For the text-containing cell, return its midpoint in [X, Y] coordinate format. 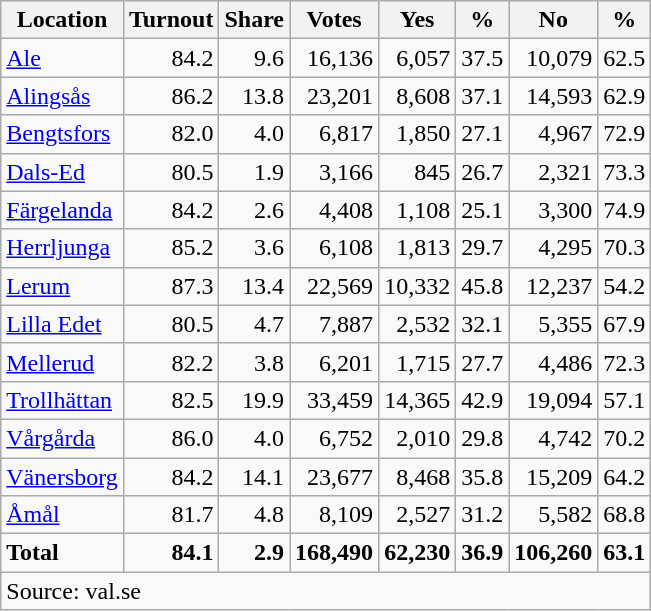
15,209 [554, 477]
Lilla Edet [62, 324]
67.9 [624, 324]
1.9 [254, 172]
45.8 [482, 286]
2,010 [418, 438]
Trollhättan [62, 400]
62.5 [624, 58]
13.8 [254, 96]
8,608 [418, 96]
Share [254, 20]
12,237 [554, 286]
106,260 [554, 553]
7,887 [334, 324]
Mellerud [62, 362]
9.6 [254, 58]
54.2 [624, 286]
25.1 [482, 210]
2.6 [254, 210]
1,850 [418, 134]
2,321 [554, 172]
4.7 [254, 324]
4,295 [554, 248]
86.2 [171, 96]
62,230 [418, 553]
62.9 [624, 96]
845 [418, 172]
4,967 [554, 134]
23,677 [334, 477]
23,201 [334, 96]
73.3 [624, 172]
8,109 [334, 515]
4.8 [254, 515]
1,715 [418, 362]
32.1 [482, 324]
3.6 [254, 248]
57.1 [624, 400]
2,527 [418, 515]
31.2 [482, 515]
70.2 [624, 438]
Yes [418, 20]
3,300 [554, 210]
19,094 [554, 400]
82.2 [171, 362]
Färgelanda [62, 210]
14,365 [418, 400]
82.0 [171, 134]
72.3 [624, 362]
5,582 [554, 515]
84.1 [171, 553]
No [554, 20]
6,108 [334, 248]
33,459 [334, 400]
74.9 [624, 210]
Lerum [62, 286]
29.7 [482, 248]
19.9 [254, 400]
22,569 [334, 286]
Bengtsfors [62, 134]
Total [62, 553]
2,532 [418, 324]
14,593 [554, 96]
10,079 [554, 58]
27.1 [482, 134]
70.3 [624, 248]
4,742 [554, 438]
1,108 [418, 210]
4,408 [334, 210]
Location [62, 20]
72.9 [624, 134]
4,486 [554, 362]
Source: val.se [326, 591]
Herrljunga [62, 248]
6,057 [418, 58]
64.2 [624, 477]
86.0 [171, 438]
Dals-Ed [62, 172]
Turnout [171, 20]
68.8 [624, 515]
6,817 [334, 134]
2.9 [254, 553]
168,490 [334, 553]
1,813 [418, 248]
Vårgårda [62, 438]
26.7 [482, 172]
81.7 [171, 515]
6,201 [334, 362]
8,468 [418, 477]
37.5 [482, 58]
29.8 [482, 438]
63.1 [624, 553]
3.8 [254, 362]
Votes [334, 20]
35.8 [482, 477]
3,166 [334, 172]
Alingsås [62, 96]
27.7 [482, 362]
14.1 [254, 477]
Ale [62, 58]
16,136 [334, 58]
Vänersborg [62, 477]
10,332 [418, 286]
37.1 [482, 96]
5,355 [554, 324]
13.4 [254, 286]
82.5 [171, 400]
Åmål [62, 515]
36.9 [482, 553]
6,752 [334, 438]
85.2 [171, 248]
87.3 [171, 286]
42.9 [482, 400]
